Scan for the cell matching the given text and deliver its (x, y) coordinate at center. 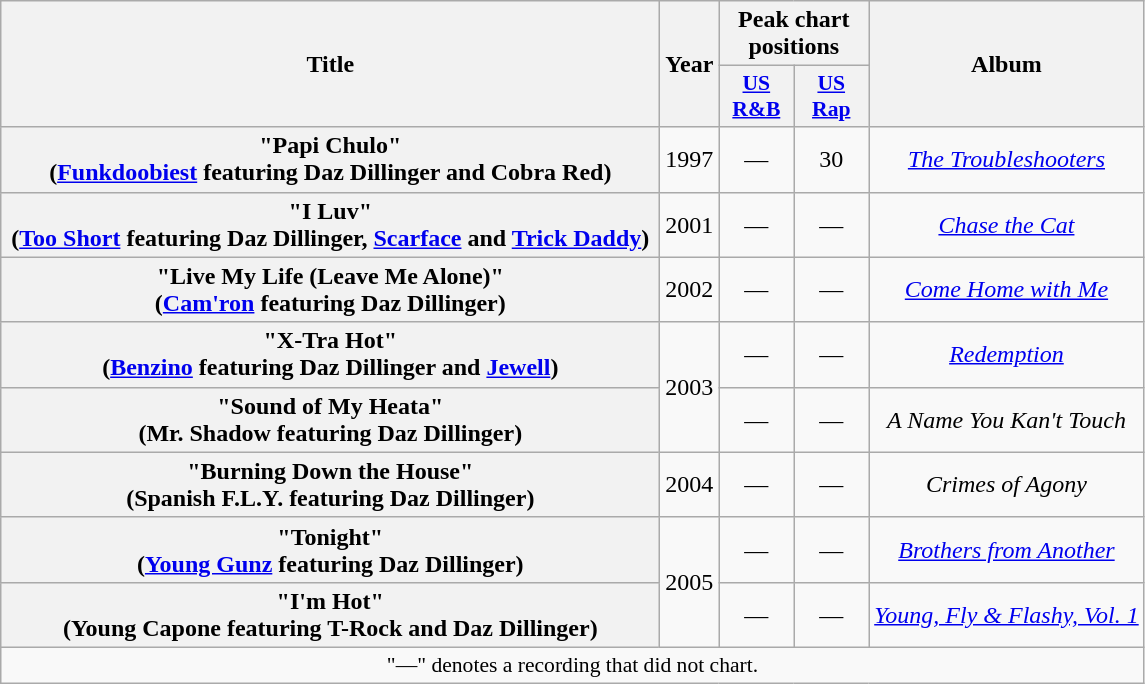
1997 (690, 160)
"X-Tra Hot"(Benzino featuring Daz Dillinger and Jewell) (330, 354)
A Name You Kan't Touch (1007, 420)
Year (690, 64)
Brothers from Another (1007, 550)
Title (330, 64)
Chase the Cat (1007, 224)
Young, Fly & Flashy, Vol. 1 (1007, 614)
Album (1007, 64)
30 (832, 160)
"Sound of My Heata"(Mr. Shadow featuring Daz Dillinger) (330, 420)
"Papi Chulo"(Funkdoobiest featuring Daz Dillinger and Cobra Red) (330, 160)
2002 (690, 290)
2001 (690, 224)
The Troubleshooters (1007, 160)
2004 (690, 484)
Redemption (1007, 354)
"I Luv"(Too Short featuring Daz Dillinger, Scarface and Trick Daddy) (330, 224)
Peak chart positions (794, 34)
2003 (690, 387)
"Burning Down the House"(Spanish F.L.Y. featuring Daz Dillinger) (330, 484)
"I'm Hot"(Young Capone featuring T-Rock and Daz Dillinger) (330, 614)
2005 (690, 582)
"Live My Life (Leave Me Alone)"(Cam'ron featuring Daz Dillinger) (330, 290)
US R&B (756, 96)
"—" denotes a recording that did not chart. (572, 665)
Crimes of Agony (1007, 484)
US Rap (832, 96)
"Tonight"(Young Gunz featuring Daz Dillinger) (330, 550)
Come Home with Me (1007, 290)
